Return [x, y] of the center of cell containing provided text 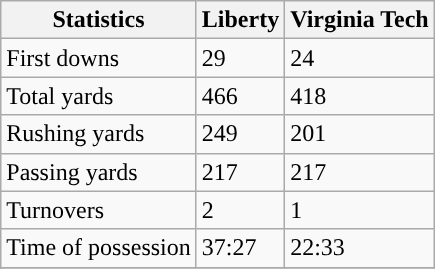
Statistics [99, 20]
Liberty [240, 20]
37:27 [240, 248]
Passing yards [99, 172]
First downs [99, 58]
22:33 [360, 248]
418 [360, 96]
Total yards [99, 96]
Virginia Tech [360, 20]
24 [360, 58]
Rushing yards [99, 134]
2 [240, 210]
201 [360, 134]
Turnovers [99, 210]
249 [240, 134]
Time of possession [99, 248]
29 [240, 58]
466 [240, 96]
1 [360, 210]
